For the text-containing cell, return its midpoint in [x, y] coordinate format. 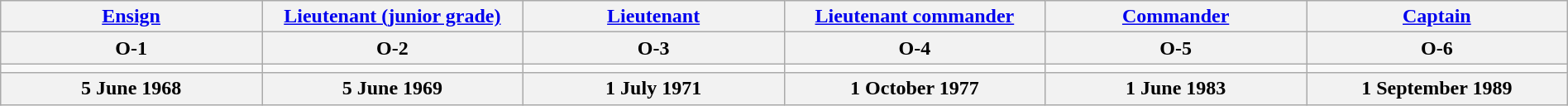
Ensign [131, 17]
1 October 1977 [915, 89]
O-4 [915, 48]
1 June 1983 [1176, 89]
Commander [1176, 17]
O-3 [653, 48]
O-1 [131, 48]
Lieutenant [653, 17]
Captain [1437, 17]
5 June 1969 [392, 89]
Lieutenant commander [915, 17]
1 July 1971 [653, 89]
5 June 1968 [131, 89]
O-6 [1437, 48]
Lieutenant (junior grade) [392, 17]
1 September 1989 [1437, 89]
O-2 [392, 48]
O-5 [1176, 48]
